Extract the [x, y] coordinate from the center of the cell holding the provided text.  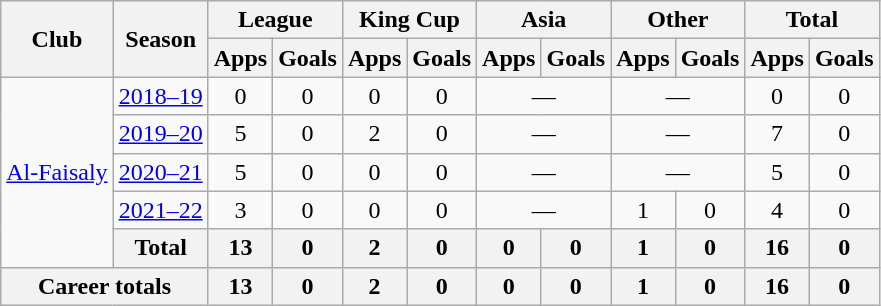
3 [240, 210]
Season [160, 39]
Asia [544, 20]
League [275, 20]
2019–20 [160, 134]
Other [678, 20]
2021–22 [160, 210]
2020–21 [160, 172]
4 [777, 210]
Al-Faisaly [57, 172]
7 [777, 134]
Career totals [104, 286]
2018–19 [160, 96]
King Cup [409, 20]
Club [57, 39]
